Pinpoint the cell where the given text exists, returning its [x, y] midpoint coordinate. 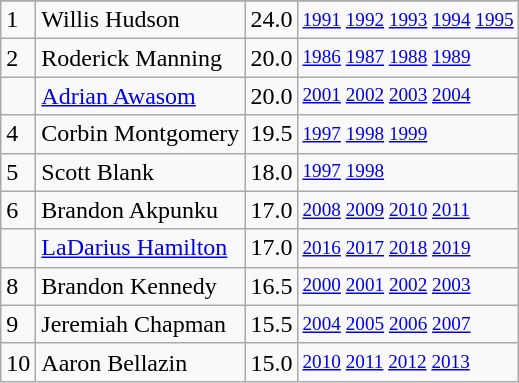
2016 2017 2018 2019 [408, 248]
10 [18, 362]
2010 2011 2012 2013 [408, 362]
Brandon Akpunku [140, 210]
2001 2002 2003 2004 [408, 96]
2008 2009 2010 2011 [408, 210]
LaDarius Hamilton [140, 248]
1997 1998 1999 [408, 134]
5 [18, 172]
9 [18, 324]
1991 1992 1993 1994 1995 [408, 20]
Jeremiah Chapman [140, 324]
Scott Blank [140, 172]
Willis Hudson [140, 20]
16.5 [272, 286]
8 [18, 286]
4 [18, 134]
1997 1998 [408, 172]
2004 2005 2006 2007 [408, 324]
Adrian Awasom [140, 96]
Roderick Manning [140, 58]
1 [18, 20]
Corbin Montgomery [140, 134]
6 [18, 210]
24.0 [272, 20]
Brandon Kennedy [140, 286]
Aaron Bellazin [140, 362]
15.0 [272, 362]
19.5 [272, 134]
2000 2001 2002 2003 [408, 286]
18.0 [272, 172]
2 [18, 58]
1986 1987 1988 1989 [408, 58]
15.5 [272, 324]
